Determine the (X, Y) coordinate at the center of the cell enclosing the given text.  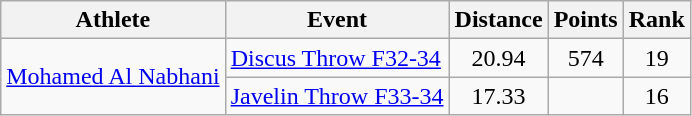
20.94 (498, 58)
Discus Throw F32-34 (337, 58)
19 (656, 58)
Rank (656, 20)
Athlete (113, 20)
16 (656, 96)
574 (586, 58)
Mohamed Al Nabhani (113, 77)
17.33 (498, 96)
Javelin Throw F33-34 (337, 96)
Distance (498, 20)
Points (586, 20)
Event (337, 20)
